Determine the [X, Y] coordinate at the center of the cell enclosing the given text.  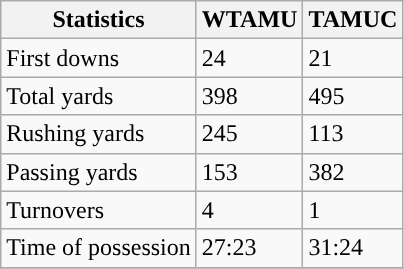
27:23 [250, 248]
245 [250, 134]
21 [353, 58]
Rushing yards [99, 134]
1 [353, 210]
24 [250, 58]
398 [250, 96]
382 [353, 172]
First downs [99, 58]
Turnovers [99, 210]
Passing yards [99, 172]
4 [250, 210]
Total yards [99, 96]
Time of possession [99, 248]
495 [353, 96]
Statistics [99, 20]
113 [353, 134]
31:24 [353, 248]
TAMUC [353, 20]
153 [250, 172]
WTAMU [250, 20]
